Capture the cell that displays the provided text and extract its [x, y] central coordinate. 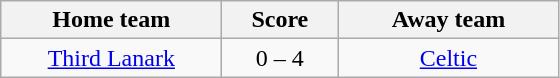
Third Lanark [112, 58]
Score [280, 20]
0 – 4 [280, 58]
Home team [112, 20]
Away team [448, 20]
Celtic [448, 58]
